Detect which cell encompasses the target text, then output its (x, y) center coordinate. 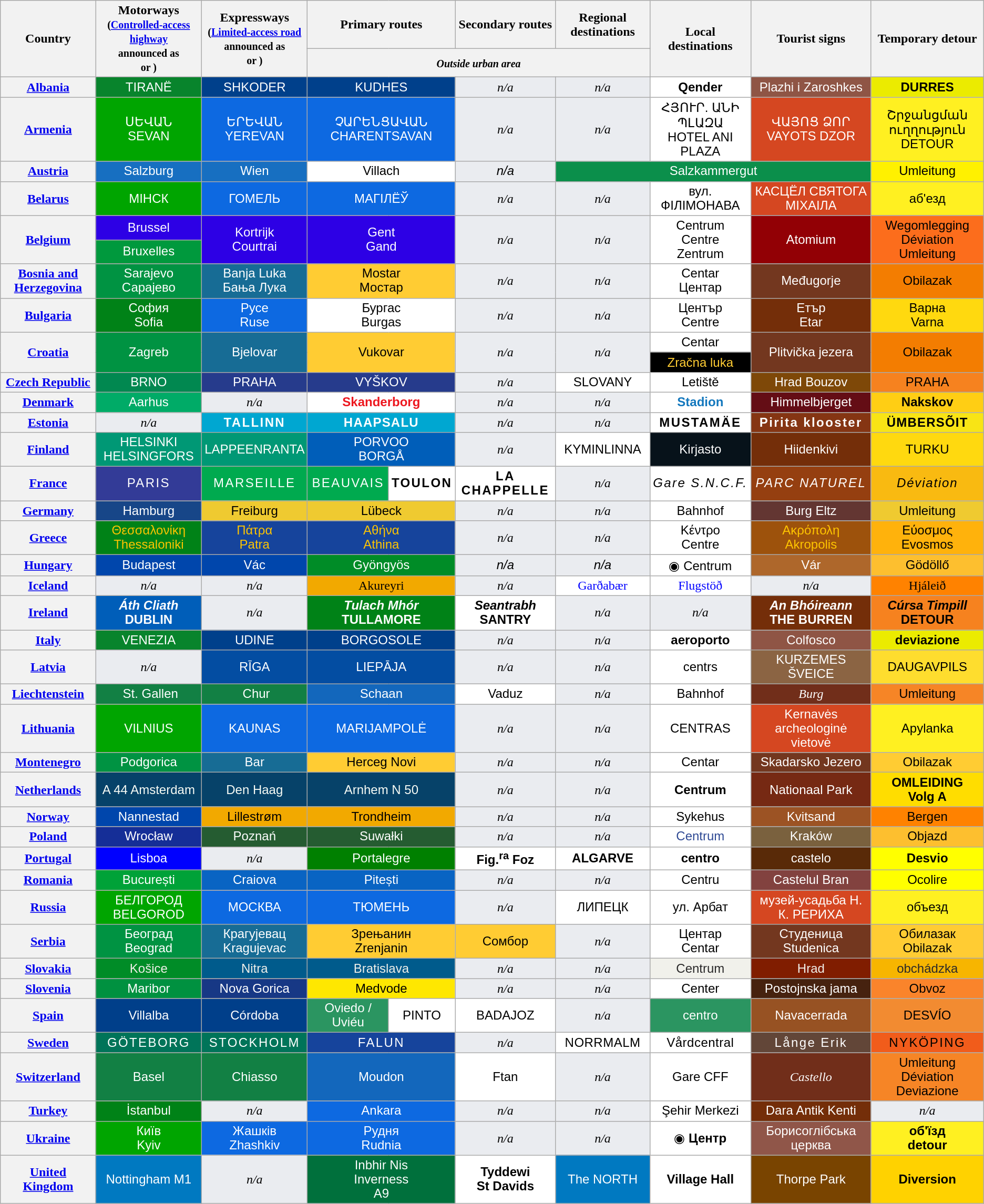
Córdoba (254, 1015)
Nottingham M1 (148, 1179)
Montenegro (48, 763)
Thorpe Park (812, 1179)
TyddewiSt Davids (506, 1179)
Diversion (927, 1179)
Slovenia (48, 989)
Bar (254, 763)
Nova Gorica (254, 989)
CENTRAS (700, 728)
RĪGA (254, 667)
Cúrsa TimpillDETOUR (927, 613)
Hjáleið (927, 585)
МОСКВА (254, 907)
Letiště (700, 382)
WegomleggingDéviationUmleitung (927, 240)
An BhóireannTHE BURREN (812, 613)
VILNIUS (148, 728)
Herceg Novi (382, 763)
Denmark (48, 402)
ΘεσσαλονίκηThessaloniki (148, 538)
Atomium (812, 240)
Temporary detour (927, 39)
Croatia (48, 352)
Bruxelles (148, 252)
SarajevoСарајево (148, 281)
Inbhir NisInvernessA9 (382, 1179)
KortrijkCourtrai (254, 240)
ԵՐԵՎԱՆYEREVAN (254, 129)
Hamburg (148, 511)
Pirita klooster (812, 422)
Czech Republic (48, 382)
ALGARVE (602, 859)
Greece (48, 538)
Plitvička jezera (812, 352)
Nakskov (927, 402)
Déviation (927, 483)
HELSINKIHELSINGFORS (148, 450)
TIRANË (148, 87)
KYMINLINNA (602, 450)
BRNO (148, 382)
Schaan (382, 694)
Moudon (382, 1077)
Kvitsand (812, 817)
Netherlands (48, 789)
об'їздdetour (927, 1138)
Primary routes (382, 25)
Ankara (382, 1111)
◉ Центр (700, 1138)
obchádzka (927, 969)
Bergen (927, 817)
ՀՅՈՒՐ. ԱՆԻ ՊԼԱԶԱHOTEL ANI PLAZA (700, 129)
Dara Antik Kenti (812, 1111)
Şehir Merkezi (700, 1111)
Castelul Bran (812, 880)
КрагујевацKragujevac (254, 942)
вул. ФІЛІМОНАВА (700, 199)
Sweden (48, 1043)
Portalegre (382, 859)
Burg Eltz (812, 511)
Poznań (254, 837)
Austria (48, 171)
Norway (48, 817)
The NORTH (602, 1179)
Estonia (48, 422)
Nitra (254, 969)
LAPPEENRANTA (254, 450)
Skadarsko Jezero (812, 763)
TALLINN (254, 422)
GentGand (382, 240)
Romania (48, 880)
Lillestrøm (254, 817)
Spain (48, 1015)
Kraków (812, 837)
VENEZIA (148, 640)
Outside urban area (478, 63)
KUDHES (382, 87)
PORVOOBORGÅ (382, 450)
Craiova (254, 880)
Vukovar (382, 352)
МАГІЛЁЎ (382, 199)
Ukraine (48, 1138)
БеоградBeograd (148, 942)
Gare S.N.C.F. (700, 483)
UmleitungDéviationDeviazione (927, 1077)
MARIJAMPOLĖ (382, 728)
Center (700, 989)
Salzburg (148, 171)
Freiburg (254, 511)
Albania (48, 87)
Lisboa (148, 859)
SeantrabhSANTRY (506, 613)
Bosnia and Herzegovina (48, 281)
Expressways(Limited-access roadannounced as or ) (254, 39)
MUSTAMÄE (700, 422)
Villalba (148, 1015)
Ocolire (927, 880)
Budapest (148, 565)
A 44 Amsterdam (148, 789)
PINTO (422, 1015)
ΠάτραPatra (254, 538)
ՉԱՐԵՆՑԱՎԱՆCHARENTSAVAN (382, 129)
Basel (148, 1077)
Liechtenstein (48, 694)
Nannestad (148, 817)
BORGOSOLE (382, 640)
Nationaal Park (812, 789)
ВарнаVarna (927, 315)
Garðabær (602, 585)
Gyöngyös (382, 565)
aeroporto (700, 640)
Bjelovar (254, 352)
TOULON (422, 483)
Banja LukaБања Лука (254, 281)
музей-усадьба Н. К. РЕРИХА (812, 907)
ΑκρόποληAkropolis (812, 538)
ΚέντροCentre (700, 538)
КАСЦЁЛ СВЯТОГА МІХАІЛА (812, 199)
Turkey (48, 1111)
castelo (812, 859)
UDINE (254, 640)
Борисоглібська церква (812, 1138)
LIEPĀJA (382, 667)
Hrad (812, 969)
ΕύοσμοςEvosmos (927, 538)
ЗрењанинZrenjanin (382, 942)
ЕтърEtar (812, 315)
MARSEILLE (254, 483)
Međugorje (812, 281)
Trondheim (382, 817)
Brussel (148, 228)
Áth CliathDUBLIN (148, 613)
ТЮМЕНЬ (382, 907)
Vár (812, 565)
Wien (254, 171)
SHKODER (254, 87)
Country (48, 39)
Podgorica (148, 763)
Bratislava (382, 969)
Hiidenkivi (812, 450)
МІНСК (148, 199)
LA CHAPPELLE (506, 483)
Postojnska jama (812, 989)
Pitești (382, 880)
Poland (48, 837)
Kirjasto (700, 450)
Finland (48, 450)
Tourist signs (812, 39)
Vårdcentral (700, 1043)
France (48, 483)
Ftan (506, 1077)
CentarЦентар (700, 281)
OMLEIDINGVolg A (927, 789)
Zagreb (148, 352)
ул. Арбат (700, 907)
Village Hall (700, 1179)
Armenia (48, 129)
Qender (700, 87)
NYKÖPING (927, 1043)
București (148, 880)
Kernavės archeologinė vietovė (812, 728)
KAUNAS (254, 728)
deviazione (927, 640)
Slovakia (48, 969)
STOCKHOLM (254, 1043)
Gare CFF (700, 1077)
PARC NATUREL (812, 483)
объезд (927, 907)
TURKU (927, 450)
SLOVANY (602, 382)
VYŠKOV (382, 382)
Fig.ra Foz (506, 859)
Burg (812, 694)
Navacerrada (812, 1015)
Salzkammergut (713, 171)
Сомбор (506, 942)
Regional destinations (602, 25)
St. Gallen (148, 694)
CentrumCentreZentrum (700, 240)
DESVÍO (927, 1015)
Plazhi i Zaroshkes (812, 87)
United Kingdom (48, 1179)
Sykehus (700, 817)
Hungary (48, 565)
Iceland (48, 585)
Italy (48, 640)
Bulgaria (48, 315)
Belarus (48, 199)
ÜMBERSÕIT (927, 422)
BEAUVAIS (348, 483)
БургасBurgas (382, 315)
BADAJOZ (506, 1015)
Castello (812, 1077)
◉ Centrum (700, 565)
DAUGAVPILS (927, 667)
Apylanka (927, 728)
Chur (254, 694)
Motorways(Controlled-access highwayannounced as or ) (148, 39)
Oviedo / Uviéu (348, 1015)
Latvia (48, 667)
Stadion (700, 402)
Secondary routes (506, 25)
DURRES (927, 87)
ЛИПЕЦК (602, 907)
Obvoz (927, 989)
PARIS (148, 483)
Portugal (48, 859)
Flugstöð (700, 585)
СтуденицаStudenica (812, 942)
Vác (254, 565)
Chiasso (254, 1077)
Objazd (927, 837)
ՎԱՅՈՑ ՁՈՐVAYOTS DZOR (812, 129)
Zračna luka (700, 362)
ΑθήναAthina (382, 538)
Շրջանցման ուղղությունDETOUR (927, 129)
ГОМЕЛЬ (254, 199)
Villach (382, 171)
СофияSofia (148, 315)
Den Haag (254, 789)
ЖашківZhashkiv (254, 1138)
Lithuania (48, 728)
БЕЛГОРОДBELGOROD (148, 907)
Arnhem N 50 (382, 789)
Suwałki (382, 837)
Skanderborg (382, 402)
GÖTEBORG (148, 1043)
аб'езд (927, 199)
Himmelbjerget (812, 402)
Desvio (927, 859)
Medvode (382, 989)
Hrad Bouzov (812, 382)
ՍԵՎԱՆSEVAN (148, 129)
İstanbul (148, 1111)
FALUN (382, 1043)
Ireland (48, 613)
centrs (700, 667)
NORRMALM (602, 1043)
РудняRudnia (382, 1138)
ОбилазакObilazak (927, 942)
ЦентърCentre (700, 315)
КиївKyiv (148, 1138)
Gödöllő (927, 565)
Långe Erik (812, 1043)
РусеRuse (254, 315)
Tulach MhórTULLAMORE (382, 613)
Serbia (48, 942)
Vaduz (506, 694)
Local destinations (700, 39)
Belgium (48, 240)
Akureyri (382, 585)
Lübeck (382, 511)
Colfosco (812, 640)
HAAPSALU (382, 422)
KURZEMES ŠVEICE (812, 667)
Maribor (148, 989)
Centru (700, 880)
MostarМостар (382, 281)
Aarhus (148, 402)
Switzerland (48, 1077)
Russia (48, 907)
Germany (48, 511)
Košice (148, 969)
Wrocław (148, 837)
ЦентарCentar (700, 942)
